Return the (x, y) coordinate for the center point of the cell that contains the specified text.  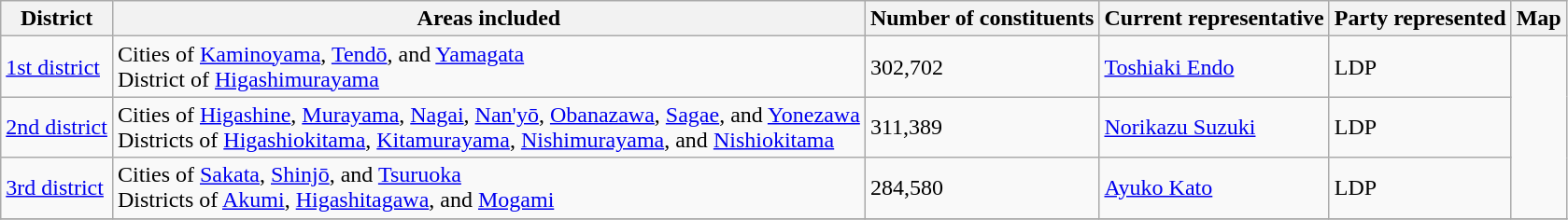
Cities of Sakata, Shinjō, and TsuruokaDistricts of Akumi, Higashitagawa, and Mogami (488, 188)
3rd district (57, 188)
Areas included (488, 19)
Current representative (1214, 19)
311,389 (982, 127)
302,702 (982, 67)
Toshiaki Endo (1214, 67)
1st district (57, 67)
Number of constituents (982, 19)
District (57, 19)
284,580 (982, 188)
Cities of Kaminoyama, Tendō, and YamagataDistrict of Higashimurayama (488, 67)
2nd district (57, 127)
Ayuko Kato (1214, 188)
Party represented (1420, 19)
Norikazu Suzuki (1214, 127)
Map (1539, 19)
